Capture the cell that displays the provided text and extract its [X, Y] central coordinate. 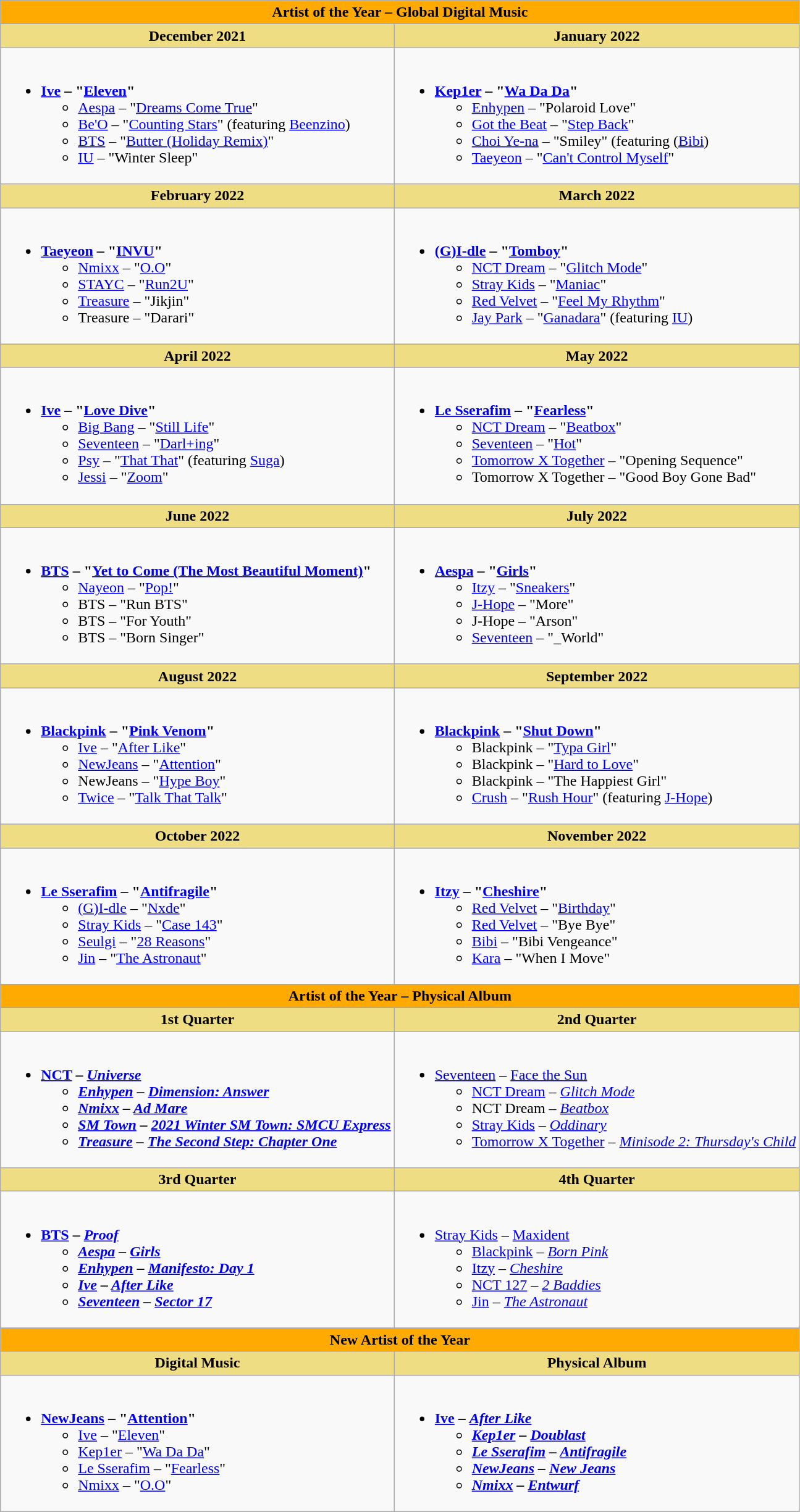
Ive – "Love Dive"Big Bang – "Still Life"Seventeen – "Darl+ing"Psy – "That That" (featuring Suga)Jessi – "Zoom" [198, 436]
BTS – "Yet to Come (The Most Beautiful Moment)"Nayeon – "Pop!"BTS – "Run BTS"BTS – "For Youth"BTS – "Born Singer" [198, 595]
May 2022 [597, 356]
3rd Quarter [198, 1180]
Artist of the Year – Physical Album [400, 996]
Le Sserafim – "Antifragile"(G)I-dle – "Nxde"Stray Kids – "Case 143"Seulgi – "28 Reasons"Jin – "The Astronaut" [198, 915]
August 2022 [198, 676]
October 2022 [198, 836]
September 2022 [597, 676]
Physical Album [597, 1363]
Digital Music [198, 1363]
Itzy – "Cheshire"Red Velvet – "Birthday"Red Velvet – "Bye Bye"Bibi – "Bibi Vengeance"Kara – "When I Move" [597, 915]
June 2022 [198, 516]
NewJeans – "Attention"Ive – "Eleven"Kep1er – "Wa Da Da"Le Sserafim – "Fearless"Nmixx – "O.O" [198, 1443]
NCT – UniverseEnhypen – Dimension: AnswerNmixx – Ad MareSM Town – 2021 Winter SM Town: SMCU ExpressTreasure – The Second Step: Chapter One [198, 1099]
(G)I-dle – "Tomboy"NCT Dream – "Glitch Mode"Stray Kids – "Maniac"Red Velvet – "Feel My Rhythm"Jay Park – "Ganadara" (featuring IU) [597, 275]
November 2022 [597, 836]
March 2022 [597, 196]
New Artist of the Year [400, 1340]
Blackpink – "Shut Down"Blackpink – "Typa Girl"Blackpink – "Hard to Love"Blackpink – "The Happiest Girl"Crush – "Rush Hour" (featuring J-Hope) [597, 756]
2nd Quarter [597, 1020]
Le Sserafim – "Fearless"NCT Dream – "Beatbox"Seventeen – "Hot"Tomorrow X Together – "Opening Sequence"Tomorrow X Together – "Good Boy Gone Bad" [597, 436]
Artist of the Year – Global Digital Music [400, 12]
Seventeen – Face the SunNCT Dream – Glitch ModeNCT Dream – BeatboxStray Kids – OddinaryTomorrow X Together – Minisode 2: Thursday's Child [597, 1099]
BTS – ProofAespa – GirlsEnhypen – Manifesto: Day 1Ive – After LikeSeventeen – Sector 17 [198, 1260]
Aespa – "Girls"Itzy – "Sneakers"J-Hope – "More"J-Hope – "Arson"Seventeen – "_World" [597, 595]
July 2022 [597, 516]
4th Quarter [597, 1180]
Ive – After LikeKep1er – DoublastLe Sserafim – AntifragileNewJeans – New JeansNmixx – Entwurf [597, 1443]
Stray Kids – MaxidentBlackpink – Born PinkItzy – CheshireNCT 127 – 2 BaddiesJin – The Astronaut [597, 1260]
Blackpink – "Pink Venom"Ive – "After Like"NewJeans – "Attention"NewJeans – "Hype Boy"Twice – "Talk That Talk" [198, 756]
Ive – "Eleven"Aespa – "Dreams Come True"Be'O – "Counting Stars" (featuring Beenzino)BTS – "Butter (Holiday Remix)"IU – "Winter Sleep" [198, 116]
Taeyeon – "INVU"Nmixx – "O.O"STAYC – "Run2U"Treasure – "Jikjin"Treasure – "Darari" [198, 275]
1st Quarter [198, 1020]
Kep1er – "Wa Da Da"Enhypen – "Polaroid Love"Got the Beat – "Step Back"Choi Ye-na – "Smiley" (featuring (Bibi)Taeyeon – "Can't Control Myself" [597, 116]
April 2022 [198, 356]
December 2021 [198, 36]
January 2022 [597, 36]
February 2022 [198, 196]
